Return the (X, Y) coordinate for the center point of the cell that contains the specified text.  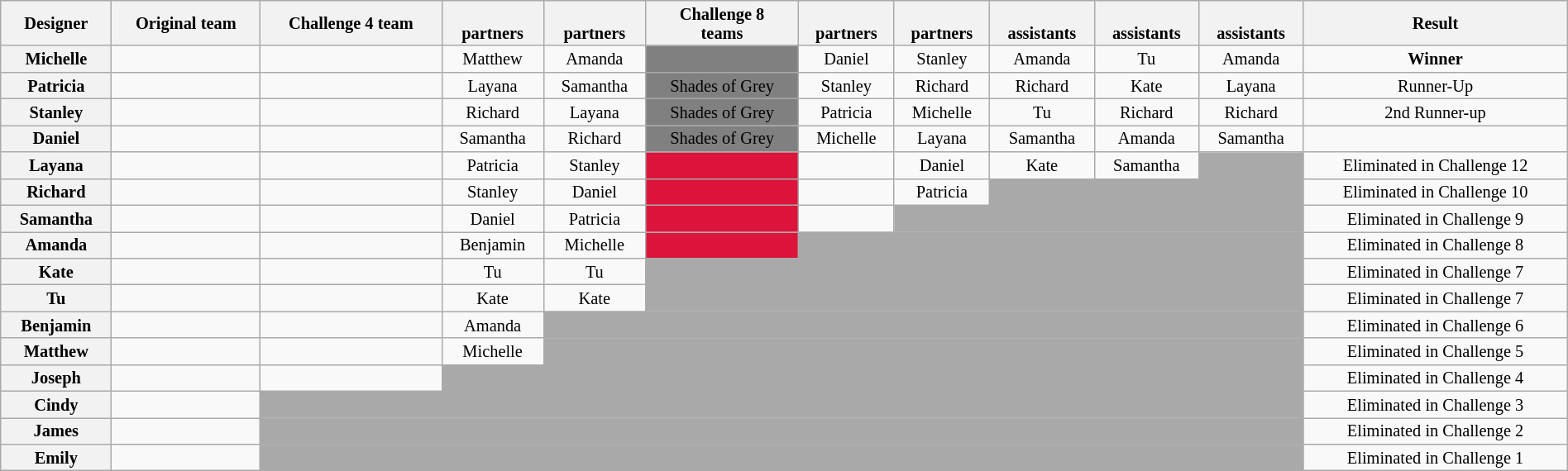
Cindy (56, 404)
Eliminated in Challenge 12 (1436, 165)
Result (1436, 23)
Eliminated in Challenge 2 (1436, 431)
Original team (186, 23)
Joseph (56, 378)
2nd Runner-up (1436, 112)
Designer (56, 23)
Challenge 8teams (721, 23)
Emily (56, 457)
Runner-Up (1436, 85)
James (56, 431)
Eliminated in Challenge 1 (1436, 457)
Challenge 4 team (351, 23)
Eliminated in Challenge 9 (1436, 218)
Eliminated in Challenge 8 (1436, 245)
Winner (1436, 59)
Eliminated in Challenge 3 (1436, 404)
Eliminated in Challenge 10 (1436, 192)
Eliminated in Challenge 6 (1436, 325)
Eliminated in Challenge 5 (1436, 351)
Eliminated in Challenge 4 (1436, 378)
